For the text-containing cell, return its midpoint in (X, Y) coordinate format. 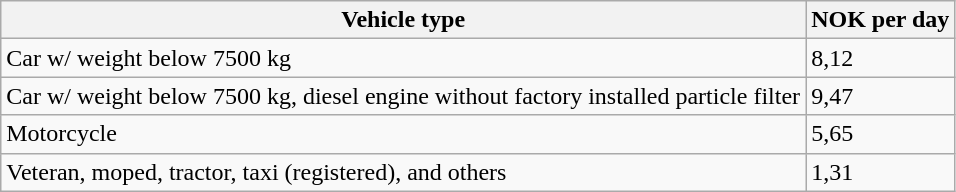
5,65 (880, 134)
8,12 (880, 58)
NOK per day (880, 20)
1,31 (880, 172)
Car w/ weight below 7500 kg (404, 58)
Veteran, moped, tractor, taxi (registered), and others (404, 172)
Motorcycle (404, 134)
Vehicle type (404, 20)
9,47 (880, 96)
Car w/ weight below 7500 kg, diesel engine without factory installed particle filter (404, 96)
